Locate the cell with the specified text and output its (X, Y) center coordinate. 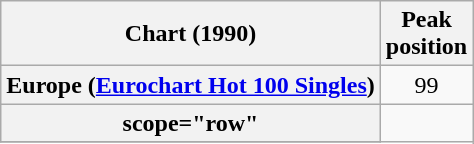
99 (426, 85)
scope="row" (191, 123)
Chart (1990) (191, 34)
Peakposition (426, 34)
Europe (Eurochart Hot 100 Singles) (191, 85)
